Return (X, Y) of the center of cell containing provided text 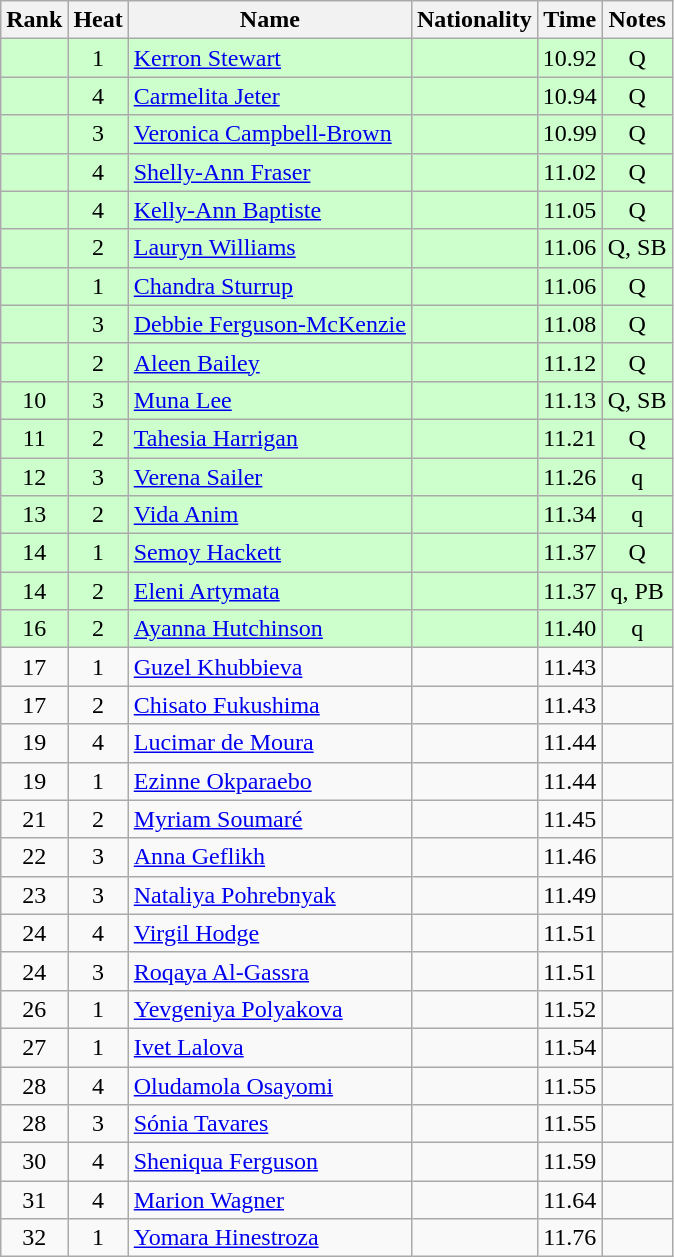
Oludamola Osayomi (270, 1085)
10.92 (570, 58)
11.54 (570, 1047)
Verena Sailer (270, 477)
Guzel Khubbieva (270, 667)
11.13 (570, 400)
Carmelita Jeter (270, 96)
Aleen Bailey (270, 362)
23 (34, 895)
Name (270, 20)
27 (34, 1047)
11.26 (570, 477)
30 (34, 1162)
10.99 (570, 134)
11.21 (570, 438)
Heat (98, 20)
Roqaya Al-Gassra (270, 971)
21 (34, 819)
Marion Wagner (270, 1200)
Lucimar de Moura (270, 743)
11.45 (570, 819)
11.52 (570, 1009)
Tahesia Harrigan (270, 438)
Rank (34, 20)
Muna Lee (270, 400)
Vida Anim (270, 515)
31 (34, 1200)
Yevgeniya Polyakova (270, 1009)
11.08 (570, 324)
12 (34, 477)
Ezinne Okparaebo (270, 781)
Time (570, 20)
Ivet Lalova (270, 1047)
11.02 (570, 172)
Kerron Stewart (270, 58)
11.40 (570, 629)
Debbie Ferguson-McKenzie (270, 324)
11 (34, 438)
Ayanna Hutchinson (270, 629)
11.12 (570, 362)
11.34 (570, 515)
Myriam Soumaré (270, 819)
Notes (637, 20)
11.05 (570, 210)
11.49 (570, 895)
Anna Geflikh (270, 857)
32 (34, 1238)
Chisato Fukushima (270, 705)
Virgil Hodge (270, 933)
16 (34, 629)
10.94 (570, 96)
Veronica Campbell-Brown (270, 134)
Kelly-Ann Baptiste (270, 210)
11.76 (570, 1238)
Yomara Hinestroza (270, 1238)
Sheniqua Ferguson (270, 1162)
Lauryn Williams (270, 248)
11.59 (570, 1162)
11.64 (570, 1200)
11.46 (570, 857)
10 (34, 400)
Eleni Artymata (270, 591)
q, PB (637, 591)
22 (34, 857)
Nataliya Pohrebnyak (270, 895)
Shelly-Ann Fraser (270, 172)
13 (34, 515)
26 (34, 1009)
Sónia Tavares (270, 1124)
Semoy Hackett (270, 553)
Chandra Sturrup (270, 286)
Nationality (474, 20)
